For the text-containing cell, return its midpoint in (X, Y) coordinate format. 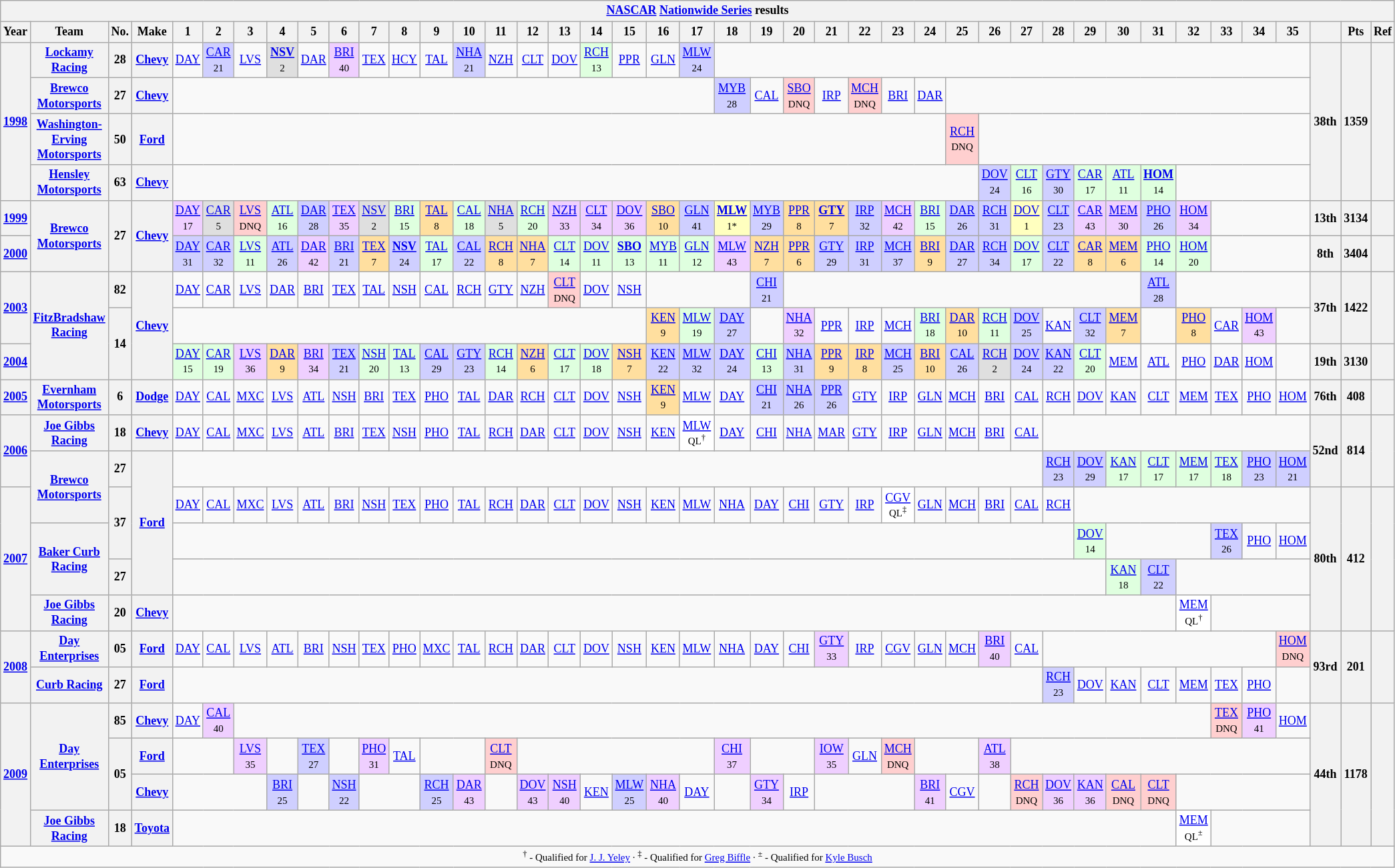
8 (404, 32)
19 (767, 32)
Year (16, 32)
No. (120, 32)
16 (663, 32)
1998 (16, 121)
32 (1193, 32)
12 (533, 32)
LVS36 (250, 362)
DAR9 (283, 362)
CAR21 (218, 60)
ATL26 (283, 254)
DAR42 (314, 254)
BRI25 (283, 793)
11 (501, 32)
CLT16 (1027, 183)
DOV43 (533, 793)
BRI18 (930, 326)
TEX7 (374, 254)
HOM14 (1159, 183)
2008 (16, 667)
MLW19 (697, 326)
DOV18 (597, 362)
MEM30 (1123, 218)
DAY24 (732, 362)
17 (697, 32)
DOV25 (1027, 326)
2009 (16, 774)
NHA26 (799, 398)
2007 (16, 559)
RCH13 (597, 60)
201 (1356, 667)
Team (69, 32)
PHO23 (1259, 469)
RCH2 (995, 362)
MLW24 (697, 60)
MCH42 (898, 218)
KAN17 (1123, 469)
NSH22 (344, 793)
NSH7 (629, 362)
IOW35 (832, 757)
ATL11 (1123, 183)
MLWQL† (697, 433)
DAR26 (962, 218)
CAL26 (962, 362)
TAL8 (437, 218)
5 (314, 32)
RCH34 (995, 254)
38th (1326, 121)
4 (283, 32)
93rd (1326, 667)
15 (629, 32)
IRP8 (865, 362)
CLT32 (1090, 326)
MYB29 (767, 218)
19th (1326, 362)
GLN12 (697, 254)
CLT34 (597, 218)
SBODNQ (799, 96)
9 (437, 32)
82 (120, 290)
NSH40 (565, 793)
NZH6 (533, 362)
Curb Racing (69, 685)
KEN22 (663, 362)
CAL22 (469, 254)
BRI41 (930, 793)
CAR5 (218, 218)
21 (832, 32)
29 (1090, 32)
HOM43 (1259, 326)
HCY (404, 60)
RCH25 (437, 793)
814 (1356, 451)
CAR19 (218, 362)
BRI34 (314, 362)
1359 (1356, 121)
1 (188, 32)
44th (1326, 774)
DAR43 (469, 793)
3404 (1356, 254)
35 (1292, 32)
1999 (16, 218)
37 (120, 523)
MAR (832, 433)
DAY15 (188, 362)
2000 (16, 254)
52nd (1326, 451)
DOV11 (597, 254)
TEXDNQ (1227, 721)
DAR28 (314, 218)
NASCAR Nationwide Series results (697, 11)
1422 (1356, 308)
GTY23 (469, 362)
1178 (1356, 774)
BRI9 (930, 254)
2 (218, 32)
MYB11 (663, 254)
GTY30 (1059, 183)
63 (120, 183)
3 (250, 32)
LVS11 (250, 254)
NSV24 (404, 254)
ATL28 (1159, 290)
PHO31 (374, 757)
HOM34 (1193, 218)
PHO8 (1193, 326)
Ref (1383, 32)
NHA40 (663, 793)
MEM6 (1123, 254)
MEMQL† (1193, 613)
CAL18 (469, 218)
KAN22 (1059, 362)
ATL38 (995, 757)
CAR32 (218, 254)
NHA5 (501, 218)
DAY27 (732, 326)
DOV1 (1027, 218)
DAR10 (962, 326)
CGVQL‡ (898, 505)
TEX26 (1227, 541)
31 (1159, 32)
Lockamy Racing (69, 60)
PPR6 (799, 254)
GTY7 (832, 218)
50 (120, 139)
HOM20 (1193, 254)
MEM7 (1123, 326)
TEX21 (344, 362)
LVSDNQ (250, 218)
33 (1227, 32)
CHI13 (767, 362)
HOMDNQ (1292, 649)
DAY17 (188, 218)
34 (1259, 32)
RCH8 (501, 254)
Baker Curb Racing (69, 559)
Make (152, 32)
† - Qualified for J. J. Yeley · ‡ - Qualified for Greg Biffle · ± - Qualified for Kyle Busch (697, 857)
13 (565, 32)
26 (995, 32)
80th (1326, 559)
PHO26 (1159, 218)
MLW1* (732, 218)
PPR26 (832, 398)
CAR43 (1090, 218)
MCH37 (898, 254)
GLN41 (697, 218)
DAY31 (188, 254)
CLT14 (565, 254)
CAL40 (218, 721)
GTY29 (832, 254)
BRI21 (344, 254)
8th (1326, 254)
NHA21 (469, 60)
DAR27 (962, 254)
DOV17 (1027, 254)
IRP32 (865, 218)
CAR8 (1090, 254)
76th (1326, 398)
Pts (1356, 32)
23 (898, 32)
NHA31 (799, 362)
13th (1326, 218)
RCH14 (501, 362)
GTY34 (767, 793)
TAL13 (404, 362)
KAN36 (1090, 793)
NHA7 (533, 254)
PPR8 (799, 218)
ATL16 (283, 218)
BRI10 (930, 362)
22 (865, 32)
NHA32 (799, 326)
SBO13 (629, 254)
2005 (16, 398)
CAL29 (437, 362)
37th (1326, 308)
GTY33 (832, 649)
NZH33 (565, 218)
TEX27 (314, 757)
Dodge (152, 398)
NSH20 (374, 362)
IRP31 (865, 254)
MLW25 (629, 793)
RCH11 (995, 326)
3134 (1356, 218)
412 (1356, 559)
TEX18 (1227, 469)
KAN18 (1123, 577)
CLT20 (1090, 362)
MEMQL± (1193, 828)
RCH31 (995, 218)
NZH7 (767, 254)
3130 (1356, 362)
Hensley Motorsports (69, 183)
PHO14 (1159, 254)
PHO41 (1259, 721)
SBO10 (663, 218)
HOM21 (1292, 469)
MYB28 (732, 96)
CAR17 (1090, 183)
MLW43 (732, 254)
DOV29 (1090, 469)
MLW32 (697, 362)
30 (1123, 32)
MEM17 (1193, 469)
CLT23 (1059, 218)
Washington-Erving Motorsports (69, 139)
RCH20 (533, 218)
2003 (16, 308)
7 (374, 32)
2004 (16, 362)
Toyota (152, 828)
10 (469, 32)
DOV14 (1090, 541)
CHI37 (732, 757)
25 (962, 32)
LVS35 (250, 757)
FitzBradshaw Racing (69, 326)
PPR9 (832, 362)
MCH25 (898, 362)
TAL17 (437, 254)
85 (120, 721)
TEX35 (344, 218)
CALDNQ (1123, 793)
24 (930, 32)
408 (1356, 398)
2006 (16, 451)
Evernham Motorsports (69, 398)
